Identify which cell holds the provided text, then report its [X, Y] central coordinate. 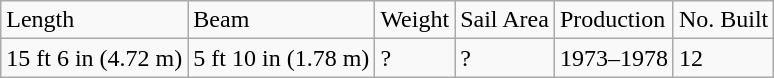
Sail Area [505, 20]
Production [614, 20]
No. Built [723, 20]
12 [723, 58]
15 ft 6 in (4.72 m) [94, 58]
5 ft 10 in (1.78 m) [282, 58]
Length [94, 20]
Beam [282, 20]
1973–1978 [614, 58]
Weight [415, 20]
